Detect which cell encompasses the target text, then output its (x, y) center coordinate. 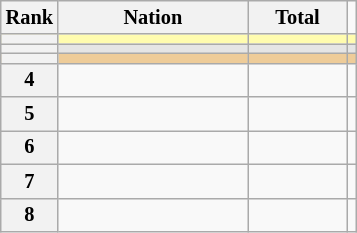
Total (298, 17)
Rank (30, 17)
4 (30, 80)
5 (30, 114)
6 (30, 147)
Nation (153, 17)
7 (30, 181)
8 (30, 215)
